Identify which cell holds the provided text, then report its [x, y] central coordinate. 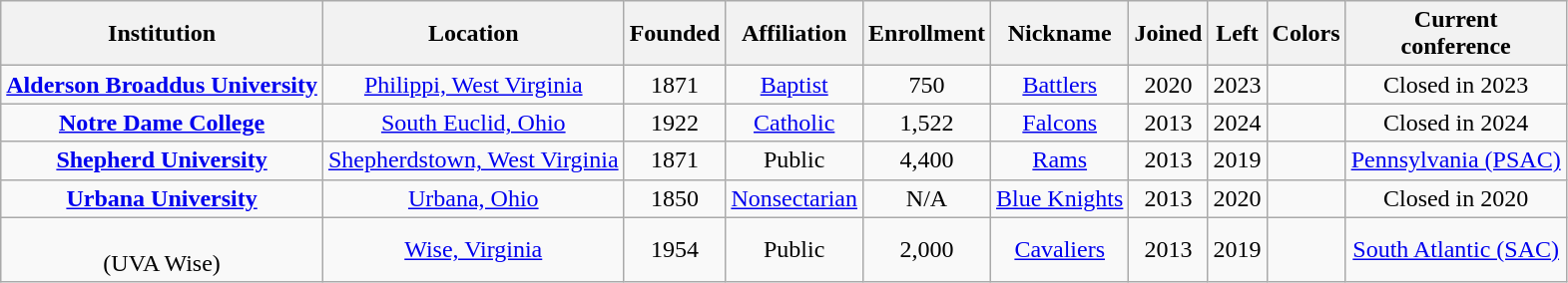
4,400 [927, 160]
2,000 [927, 249]
Falcons [1060, 123]
1954 [675, 249]
Left [1238, 34]
1922 [675, 123]
Notre Dame College [162, 123]
Urbana University [162, 198]
Nonsectarian [794, 198]
Joined [1168, 34]
1850 [675, 198]
1,522 [927, 123]
Blue Knights [1060, 198]
N/A [927, 198]
Cavaliers [1060, 249]
Alderson Broaddus University [162, 85]
Founded [675, 34]
Pennsylvania (PSAC) [1455, 160]
Colors [1306, 34]
Urbana, Ohio [473, 198]
750 [927, 85]
Nickname [1060, 34]
Institution [162, 34]
2023 [1238, 85]
Philippi, West Virginia [473, 85]
(UVA Wise) [162, 249]
Closed in 2020 [1455, 198]
Battlers [1060, 85]
Wise, Virginia [473, 249]
Shepherdstown, West Virginia [473, 160]
Catholic [794, 123]
South Atlantic (SAC) [1455, 249]
Currentconference [1455, 34]
2024 [1238, 123]
Closed in 2024 [1455, 123]
Affiliation [794, 34]
Location [473, 34]
Enrollment [927, 34]
South Euclid, Ohio [473, 123]
Closed in 2023 [1455, 85]
Shepherd University [162, 160]
Rams [1060, 160]
Baptist [794, 85]
